Output the (x, y) coordinate of the center of the cell containing the given text.  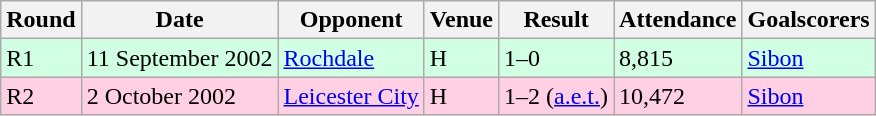
Opponent (351, 20)
Date (180, 20)
Goalscorers (808, 20)
Rochdale (351, 58)
R1 (41, 58)
2 October 2002 (180, 96)
10,472 (678, 96)
1–2 (a.e.t.) (556, 96)
R2 (41, 96)
8,815 (678, 58)
1–0 (556, 58)
Venue (461, 20)
Result (556, 20)
Round (41, 20)
Attendance (678, 20)
Leicester City (351, 96)
11 September 2002 (180, 58)
